For the text-containing cell, return its midpoint in (x, y) coordinate format. 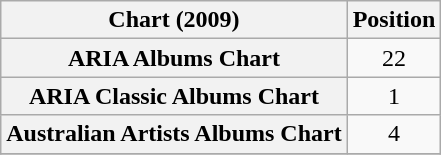
4 (394, 134)
1 (394, 96)
22 (394, 58)
Chart (2009) (174, 20)
ARIA Classic Albums Chart (174, 96)
ARIA Albums Chart (174, 58)
Australian Artists Albums Chart (174, 134)
Position (394, 20)
